From the cell containing the given text, extract its center point as (X, Y) coordinate. 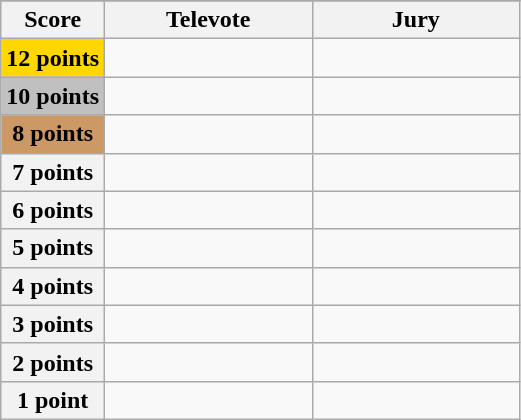
Televote (209, 20)
Score (53, 20)
Jury (416, 20)
4 points (53, 286)
12 points (53, 58)
10 points (53, 96)
1 point (53, 400)
2 points (53, 362)
8 points (53, 134)
7 points (53, 172)
6 points (53, 210)
3 points (53, 324)
5 points (53, 248)
